Pinpoint the cell where the given text exists, returning its (X, Y) midpoint coordinate. 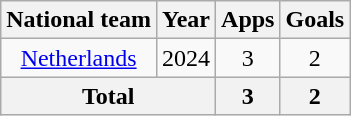
Apps (248, 20)
Total (108, 96)
Netherlands (79, 58)
2024 (186, 58)
National team (79, 20)
Goals (315, 20)
Year (186, 20)
